Find where the given text appears and provide that cell's center as [x, y] coordinate. 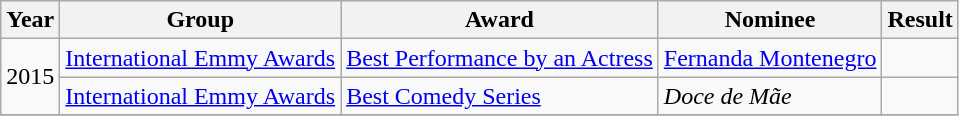
Nominee [770, 20]
Award [500, 20]
Best Performance by an Actress [500, 58]
Fernanda Montenegro [770, 58]
Best Comedy Series [500, 96]
Group [200, 20]
Result [920, 20]
Year [30, 20]
2015 [30, 77]
Doce de Mãe [770, 96]
